Extract the [X, Y] coordinate from the center of the cell holding the provided text.  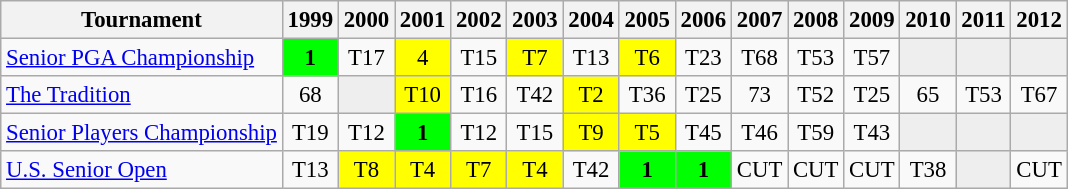
2005 [647, 20]
73 [759, 95]
T36 [647, 95]
2010 [928, 20]
Senior PGA Championship [142, 58]
Senior Players Championship [142, 133]
2002 [479, 20]
1999 [310, 20]
2008 [816, 20]
2000 [366, 20]
T67 [1039, 95]
2001 [422, 20]
T6 [647, 58]
T59 [816, 133]
2007 [759, 20]
T5 [647, 133]
T68 [759, 58]
2004 [591, 20]
T45 [703, 133]
68 [310, 95]
T8 [366, 170]
2011 [984, 20]
2003 [535, 20]
4 [422, 58]
T57 [872, 58]
T38 [928, 170]
U.S. Senior Open [142, 170]
The Tradition [142, 95]
T46 [759, 133]
2009 [872, 20]
T23 [703, 58]
Tournament [142, 20]
T9 [591, 133]
T19 [310, 133]
65 [928, 95]
T17 [366, 58]
T10 [422, 95]
2006 [703, 20]
T52 [816, 95]
T2 [591, 95]
T43 [872, 133]
T16 [479, 95]
2012 [1039, 20]
